Return the [x, y] coordinate for the center point of the cell that contains the specified text.  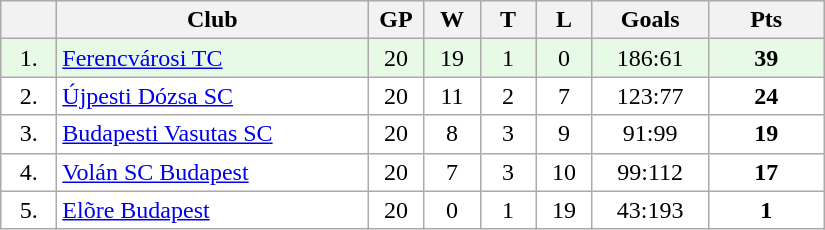
2 [508, 96]
W [452, 20]
2. [29, 96]
Volán SC Budapest [212, 172]
9 [564, 134]
Pts [766, 20]
Újpesti Dózsa SC [212, 96]
Budapesti Vasutas SC [212, 134]
T [508, 20]
123:77 [650, 96]
3. [29, 134]
10 [564, 172]
186:61 [650, 58]
Ferencvárosi TC [212, 58]
1. [29, 58]
17 [766, 172]
39 [766, 58]
99:112 [650, 172]
91:99 [650, 134]
5. [29, 210]
11 [452, 96]
Club [212, 20]
Goals [650, 20]
GP [396, 20]
L [564, 20]
4. [29, 172]
8 [452, 134]
24 [766, 96]
Elõre Budapest [212, 210]
43:193 [650, 210]
